Search for the cell housing the specified text and yield its [X, Y] center coordinate. 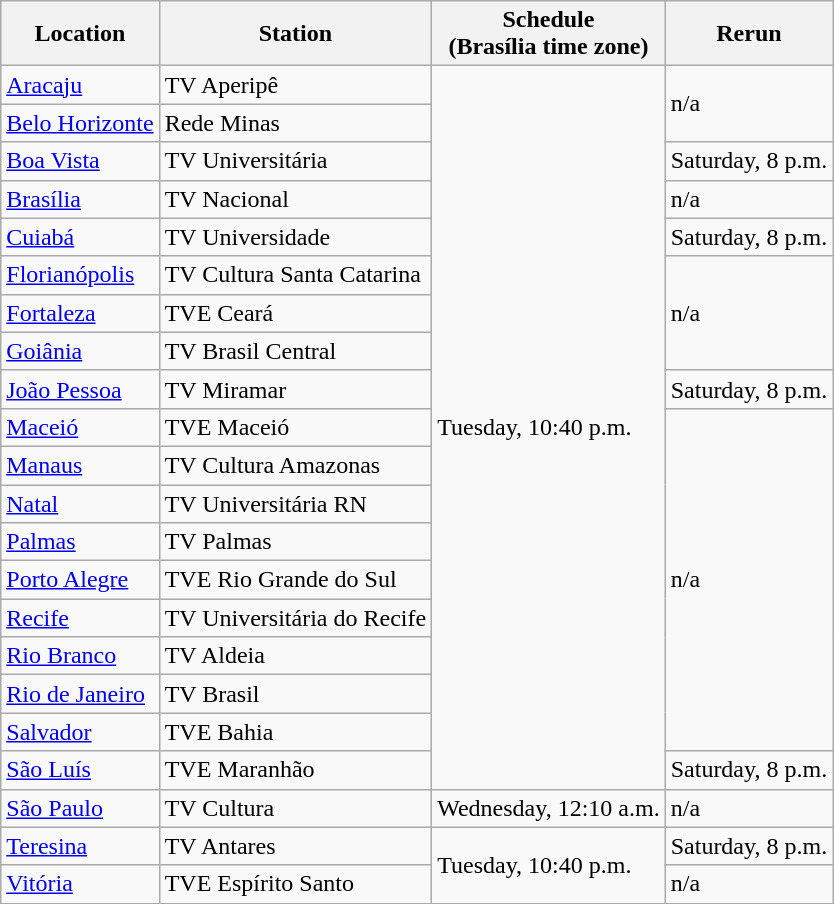
Goiânia [80, 351]
TV Aldeia [296, 656]
TV Brasil [296, 694]
TV Cultura Amazonas [296, 465]
Fortaleza [80, 313]
Cuiabá [80, 237]
Boa Vista [80, 161]
TVE Rio Grande do Sul [296, 580]
Florianópolis [80, 275]
Natal [80, 503]
TV Palmas [296, 542]
São Paulo [80, 808]
TV Nacional [296, 199]
Station [296, 34]
TV Universidade [296, 237]
TVE Espírito Santo [296, 884]
Salvador [80, 732]
Rio Branco [80, 656]
Palmas [80, 542]
TV Aperipê [296, 85]
TV Universitária [296, 161]
TV Universitária do Recife [296, 618]
Vitória [80, 884]
Porto Alegre [80, 580]
Rede Minas [296, 123]
Teresina [80, 846]
Recife [80, 618]
Aracaju [80, 85]
São Luís [80, 770]
TVE Maceió [296, 427]
Brasília [80, 199]
TV Antares [296, 846]
João Pessoa [80, 389]
Belo Horizonte [80, 123]
Schedule(Brasília time zone) [549, 34]
TV Universitária RN [296, 503]
TVE Bahia [296, 732]
TVE Maranhão [296, 770]
Wednesday, 12:10 a.m. [549, 808]
TV Cultura [296, 808]
TV Miramar [296, 389]
Rerun [748, 34]
Rio de Janeiro [80, 694]
TV Brasil Central [296, 351]
TV Cultura Santa Catarina [296, 275]
TVE Ceará [296, 313]
Manaus [80, 465]
Maceió [80, 427]
Location [80, 34]
